For the text-containing cell, return its midpoint in [X, Y] coordinate format. 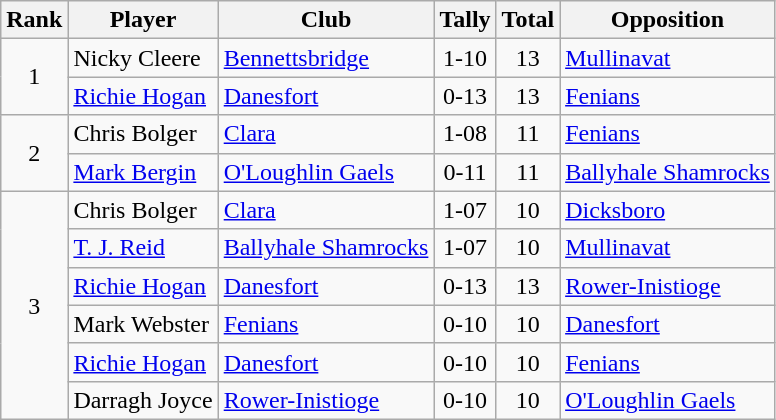
1-08 [465, 134]
2 [34, 153]
Bennettsbridge [326, 58]
Tally [465, 20]
Mark Bergin [143, 172]
3 [34, 305]
Club [326, 20]
Nicky Cleere [143, 58]
T. J. Reid [143, 248]
Opposition [668, 20]
Mark Webster [143, 324]
Total [528, 20]
1-10 [465, 58]
Darragh Joyce [143, 400]
0-11 [465, 172]
1 [34, 77]
Dicksboro [668, 210]
Player [143, 20]
Rank [34, 20]
